Detect which cell encompasses the target text, then output its [X, Y] center coordinate. 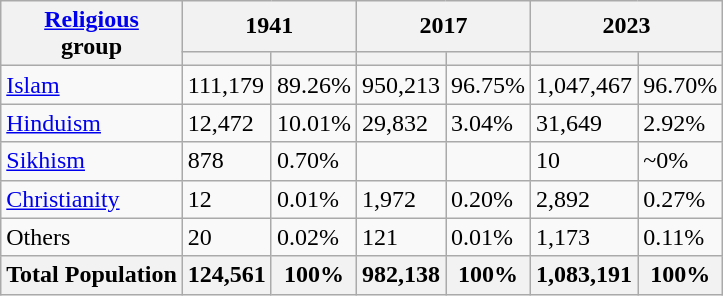
20 [226, 237]
Total Population [92, 275]
10.01% [314, 123]
0.20% [488, 199]
10 [584, 161]
1,972 [400, 199]
1941 [269, 26]
Islam [92, 85]
2,892 [584, 199]
124,561 [226, 275]
1,083,191 [584, 275]
0.27% [680, 199]
0.11% [680, 237]
~0% [680, 161]
12,472 [226, 123]
1,047,467 [584, 85]
31,649 [584, 123]
2023 [627, 26]
0.70% [314, 161]
0.02% [314, 237]
Hinduism [92, 123]
Others [92, 237]
1,173 [584, 237]
121 [400, 237]
96.75% [488, 85]
89.26% [314, 85]
982,138 [400, 275]
29,832 [400, 123]
111,179 [226, 85]
878 [226, 161]
Christianity [92, 199]
2017 [443, 26]
2.92% [680, 123]
Religiousgroup [92, 34]
96.70% [680, 85]
12 [226, 199]
Sikhism [92, 161]
3.04% [488, 123]
950,213 [400, 85]
